Output the (x, y) coordinate of the center of the cell containing the given text.  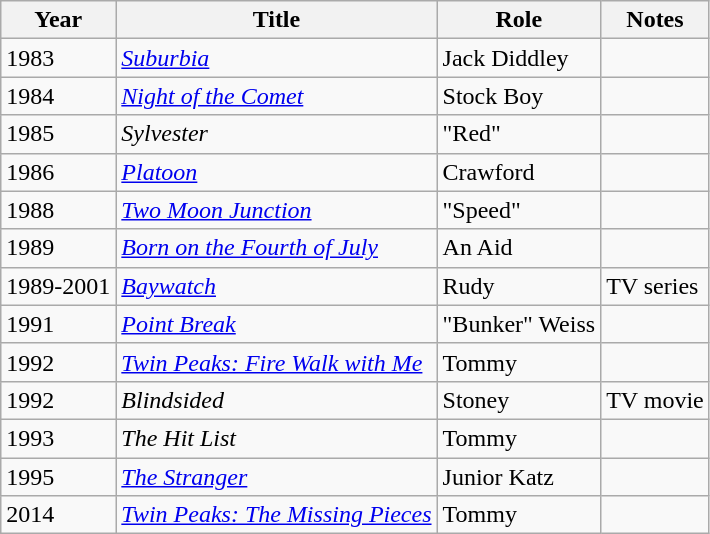
Twin Peaks: The Missing Pieces (276, 515)
1983 (58, 58)
"Bunker" Weiss (519, 324)
Jack Diddley (519, 58)
Stock Boy (519, 96)
Platoon (276, 172)
"Speed" (519, 210)
2014 (58, 515)
TV series (656, 286)
Year (58, 20)
Baywatch (276, 286)
1984 (58, 96)
Sylvester (276, 134)
"Red" (519, 134)
Born on the Fourth of July (276, 248)
Role (519, 20)
1995 (58, 477)
Suburbia (276, 58)
1988 (58, 210)
TV movie (656, 400)
Night of the Comet (276, 96)
1989-2001 (58, 286)
1989 (58, 248)
Title (276, 20)
Two Moon Junction (276, 210)
1991 (58, 324)
The Hit List (276, 438)
Stoney (519, 400)
Blindsided (276, 400)
The Stranger (276, 477)
An Aid (519, 248)
Crawford (519, 172)
Rudy (519, 286)
Notes (656, 20)
1993 (58, 438)
Junior Katz (519, 477)
Point Break (276, 324)
Twin Peaks: Fire Walk with Me (276, 362)
1985 (58, 134)
1986 (58, 172)
